Pinpoint the cell where the given text exists, returning its [X, Y] midpoint coordinate. 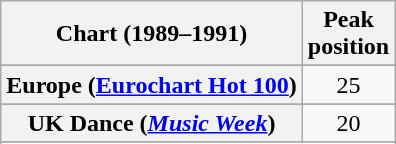
Chart (1989–1991) [152, 34]
20 [348, 123]
Peakposition [348, 34]
UK Dance (Music Week) [152, 123]
Europe (Eurochart Hot 100) [152, 85]
25 [348, 85]
